Provide the (x, y) coordinate of the cell's center where the given text is located.  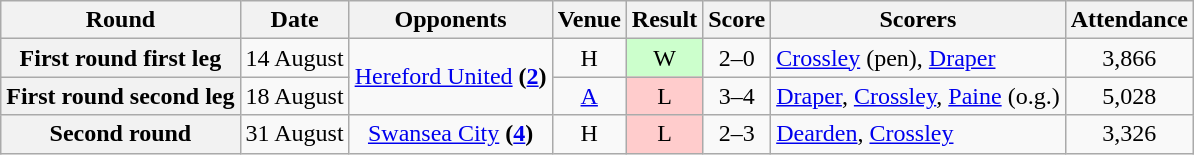
Attendance (1129, 20)
3–4 (737, 96)
5,028 (1129, 96)
18 August (294, 96)
2–3 (737, 134)
14 August (294, 58)
Dearden, Crossley (918, 134)
W (664, 58)
3,326 (1129, 134)
Score (737, 20)
Crossley (pen), Draper (918, 58)
Opponents (450, 20)
31 August (294, 134)
2–0 (737, 58)
First round second leg (120, 96)
Round (120, 20)
3,866 (1129, 58)
Second round (120, 134)
Hereford United (2) (450, 77)
A (589, 96)
Swansea City (4) (450, 134)
Venue (589, 20)
Scorers (918, 20)
Draper, Crossley, Paine (o.g.) (918, 96)
First round first leg (120, 58)
Date (294, 20)
Result (664, 20)
